Return the [X, Y] coordinate for the center point of the cell that contains the specified text.  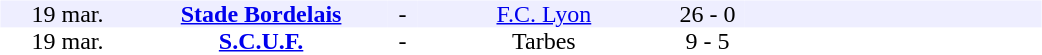
F.C. Lyon [544, 14]
9 - 5 [707, 42]
26 - 0 [707, 14]
Tarbes [544, 42]
Stade Bordelais [260, 14]
S.C.U.F. [260, 42]
